Scan for the cell matching the given text and deliver its (x, y) coordinate at center. 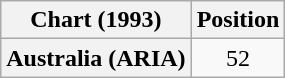
Australia (ARIA) (96, 58)
52 (238, 58)
Chart (1993) (96, 20)
Position (238, 20)
